Capture the cell that displays the provided text and extract its [x, y] central coordinate. 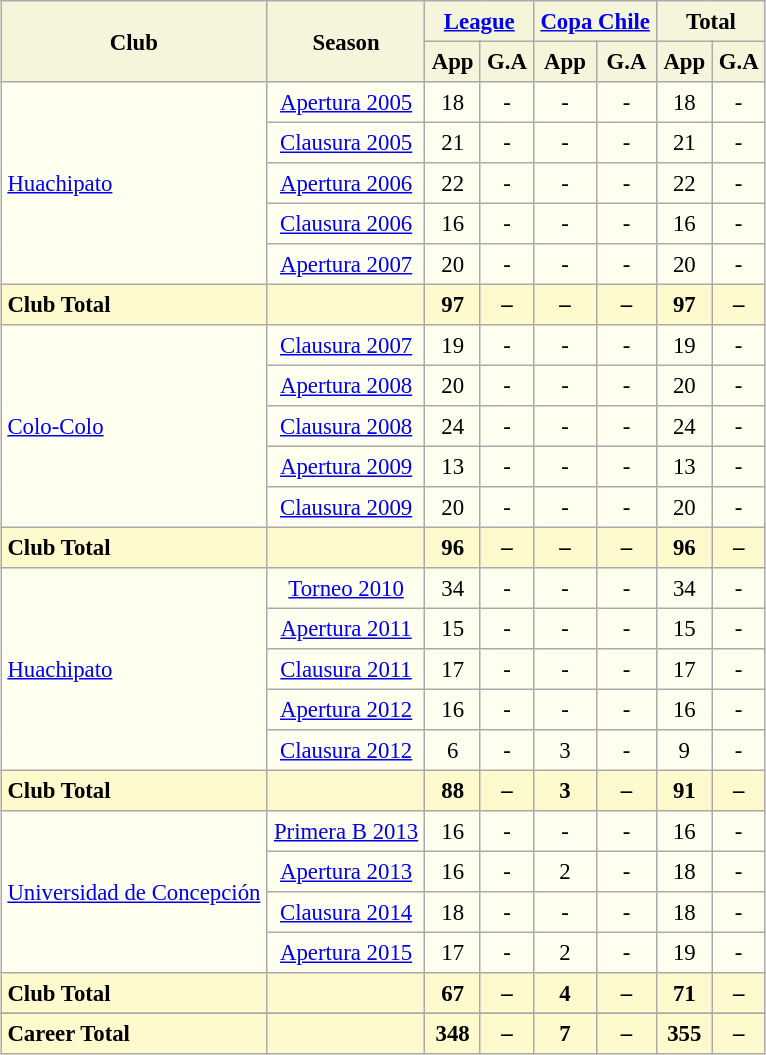
Primera B 2013 [346, 831]
Colo-Colo [134, 426]
91 [684, 790]
Total [712, 21]
Clausura 2007 [346, 345]
Apertura 2006 [346, 183]
Club [134, 42]
Clausura 2014 [346, 912]
71 [684, 993]
Clausura 2009 [346, 507]
4 [566, 993]
Clausura 2012 [346, 750]
Apertura 2015 [346, 952]
6 [452, 750]
355 [684, 1033]
7 [566, 1033]
Clausura 2011 [346, 669]
Torneo 2010 [346, 588]
88 [452, 790]
Apertura 2009 [346, 466]
Apertura 2005 [346, 102]
Apertura 2007 [346, 264]
Clausura 2005 [346, 142]
Clausura 2006 [346, 223]
Apertura 2012 [346, 709]
348 [452, 1033]
League [480, 21]
Season [346, 42]
Apertura 2008 [346, 385]
Clausura 2008 [346, 426]
Copa Chile [596, 21]
Career Total [134, 1033]
Apertura 2011 [346, 628]
Apertura 2013 [346, 871]
9 [684, 750]
67 [452, 993]
Universidad de Concepción [134, 892]
